Provide the [X, Y] coordinate of the cell's center where the given text is located.  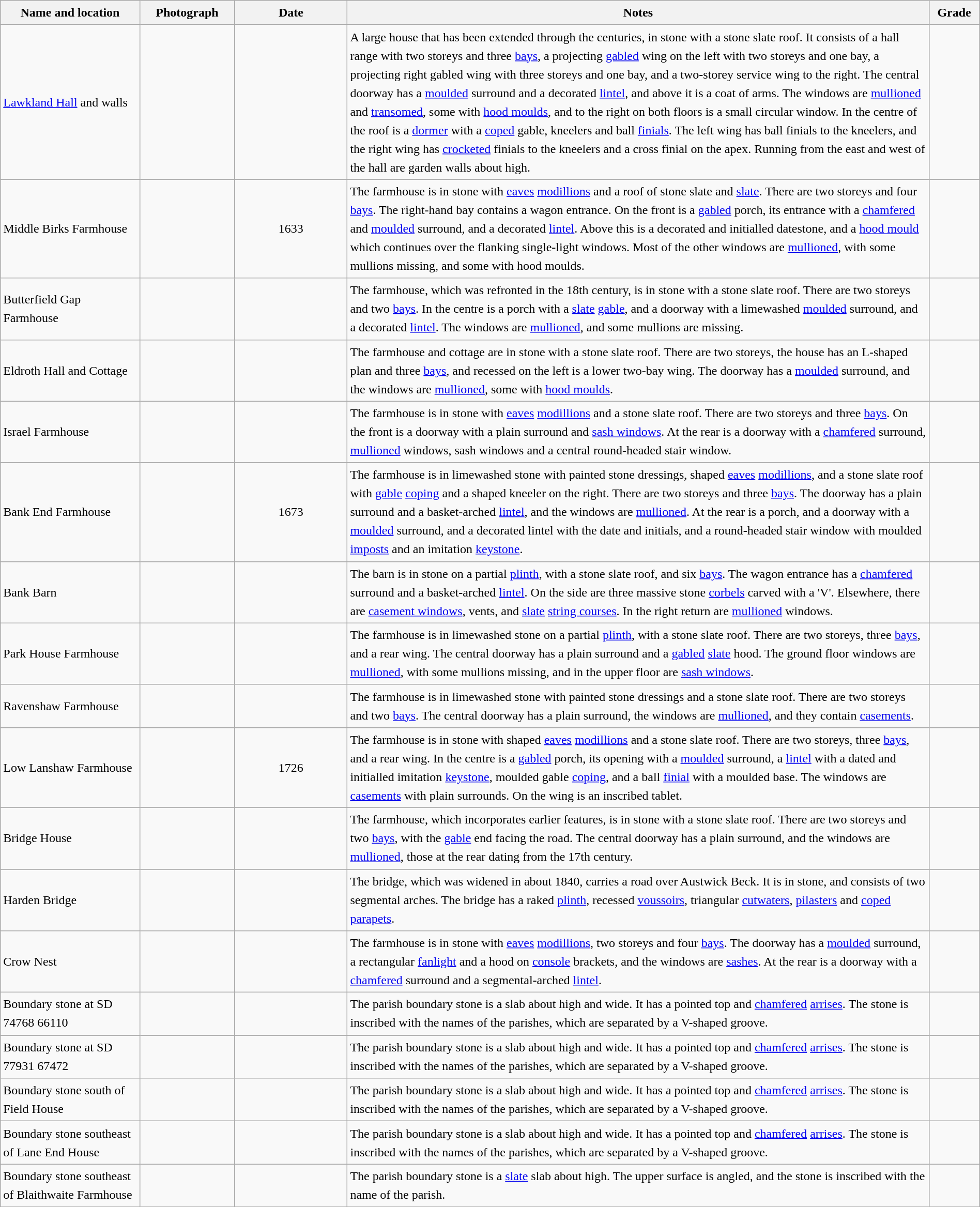
Low Lanshaw Farmhouse [70, 767]
Boundary stone at SD 74768 66110 [70, 1014]
1633 [291, 228]
Middle Birks Farmhouse [70, 228]
Lawkland Hall and walls [70, 102]
Bank End Farmhouse [70, 512]
Butterfield Gap Farmhouse [70, 309]
Name and location [70, 12]
Crow Nest [70, 961]
1673 [291, 512]
Boundary stone southeast of Lane End House [70, 1142]
Harden Bridge [70, 900]
Bank Barn [70, 592]
Boundary stone southeast of Blaithwaite Farmhouse [70, 1186]
Park House Farmhouse [70, 653]
The parish boundary stone is a slate slab about high. The upper surface is angled, and the stone is inscribed with the name of the parish. [638, 1186]
Eldroth Hall and Cottage [70, 370]
Photograph [187, 12]
Notes [638, 12]
Bridge House [70, 838]
Grade [954, 12]
Date [291, 12]
Boundary stone at SD 77931 67472 [70, 1057]
1726 [291, 767]
Israel Farmhouse [70, 432]
Ravenshaw Farmhouse [70, 706]
Boundary stone south of Field House [70, 1100]
